Capture the cell that displays the provided text and extract its (x, y) central coordinate. 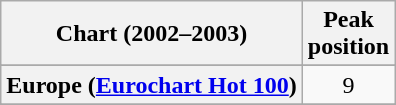
Europe (Eurochart Hot 100) (152, 85)
Peakposition (348, 34)
Chart (2002–2003) (152, 34)
9 (348, 85)
